Capture the cell that displays the provided text and extract its [x, y] central coordinate. 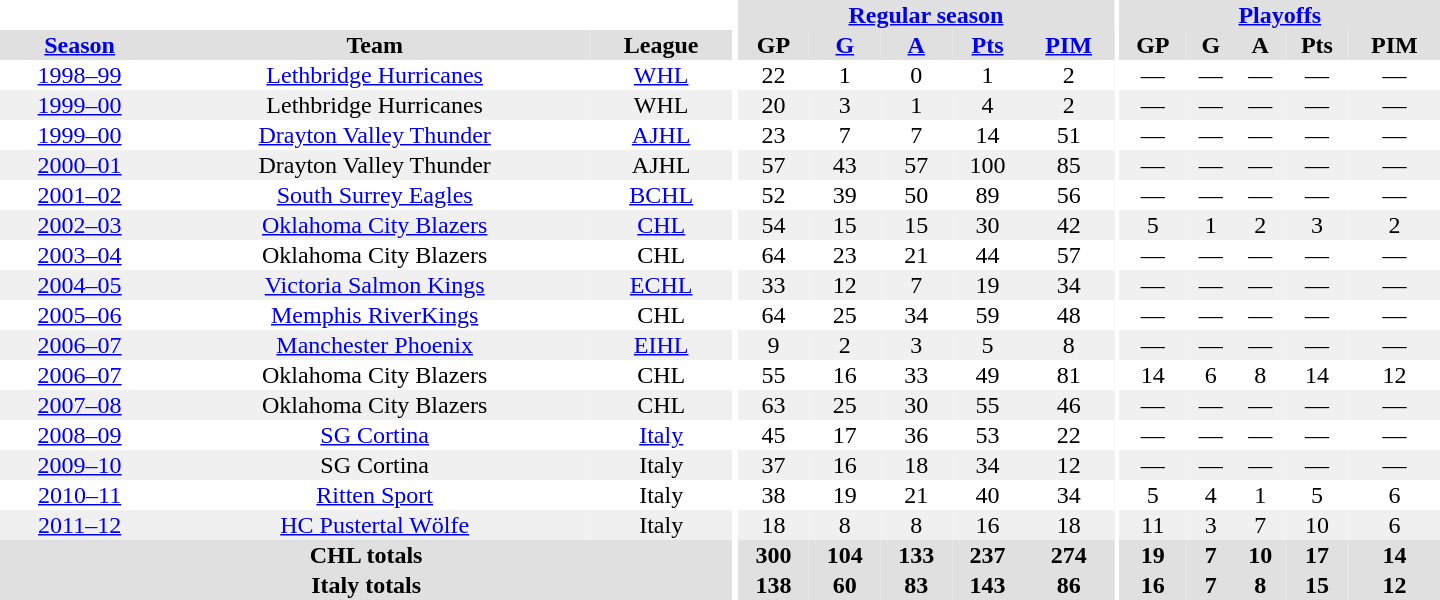
143 [988, 585]
89 [988, 195]
Season [80, 45]
44 [988, 255]
38 [774, 495]
63 [774, 405]
56 [1068, 195]
42 [1068, 225]
2005–06 [80, 315]
53 [988, 435]
100 [988, 165]
Regular season [926, 15]
2001–02 [80, 195]
2009–10 [80, 465]
138 [774, 585]
237 [988, 555]
Memphis RiverKings [374, 315]
83 [916, 585]
36 [916, 435]
CHL totals [366, 555]
274 [1068, 555]
50 [916, 195]
133 [916, 555]
300 [774, 555]
Ritten Sport [374, 495]
2003–04 [80, 255]
HC Pustertal Wölfe [374, 525]
9 [774, 345]
39 [844, 195]
2004–05 [80, 285]
59 [988, 315]
EIHL [661, 345]
86 [1068, 585]
2002–03 [80, 225]
Italy totals [366, 585]
2008–09 [80, 435]
BCHL [661, 195]
81 [1068, 375]
54 [774, 225]
43 [844, 165]
40 [988, 495]
ECHL [661, 285]
46 [1068, 405]
49 [988, 375]
85 [1068, 165]
60 [844, 585]
2011–12 [80, 525]
37 [774, 465]
League [661, 45]
11 [1153, 525]
2007–08 [80, 405]
2000–01 [80, 165]
Victoria Salmon Kings [374, 285]
Playoffs [1280, 15]
Manchester Phoenix [374, 345]
52 [774, 195]
51 [1068, 135]
South Surrey Eagles [374, 195]
48 [1068, 315]
2010–11 [80, 495]
1998–99 [80, 75]
0 [916, 75]
104 [844, 555]
Team [374, 45]
20 [774, 105]
45 [774, 435]
